Extract the (x, y) coordinate from the center of the cell holding the provided text.  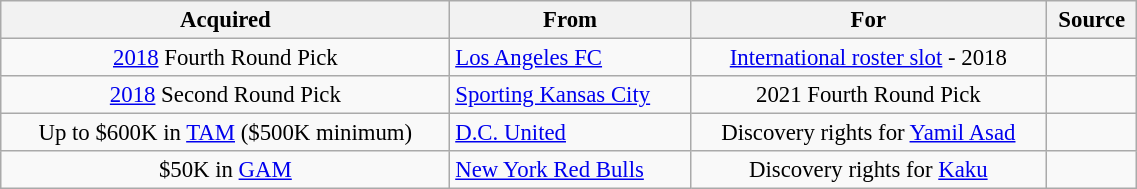
2018 Fourth Round Pick (226, 58)
2021 Fourth Round Pick (868, 95)
Los Angeles FC (570, 58)
Acquired (226, 20)
2018 Second Round Pick (226, 95)
Discovery rights for Kaku (868, 170)
For (868, 20)
D.C. United (570, 133)
Up to $600K in TAM ($500K minimum) (226, 133)
Discovery rights for Yamil Asad (868, 133)
From (570, 20)
New York Red Bulls (570, 170)
Sporting Kansas City (570, 95)
Source (1092, 20)
International roster slot - 2018 (868, 58)
$50K in GAM (226, 170)
